Detect which cell encompasses the target text, then output its (X, Y) center coordinate. 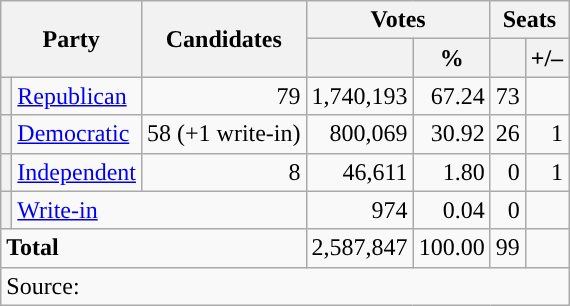
79 (224, 96)
100.00 (452, 248)
+/– (546, 58)
73 (508, 96)
26 (508, 134)
Democratic (77, 134)
Candidates (224, 39)
58 (+1 write-in) (224, 134)
Republican (77, 96)
2,587,847 (360, 248)
Source: (285, 286)
99 (508, 248)
30.92 (452, 134)
46,611 (360, 172)
800,069 (360, 134)
0.04 (452, 210)
974 (360, 210)
1,740,193 (360, 96)
67.24 (452, 96)
Total (154, 248)
Votes (398, 20)
% (452, 58)
Write-in (159, 210)
1.80 (452, 172)
8 (224, 172)
Independent (77, 172)
Party (72, 39)
Seats (529, 20)
